Find where the given text appears and provide that cell's center as (x, y) coordinate. 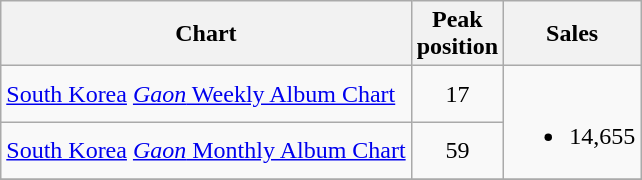
South Korea Gaon Monthly Album Chart (206, 150)
17 (457, 94)
59 (457, 150)
14,655 (572, 122)
Peakposition (457, 34)
Sales (572, 34)
South Korea Gaon Weekly Album Chart (206, 94)
Chart (206, 34)
